Search for the cell housing the specified text and yield its (X, Y) center coordinate. 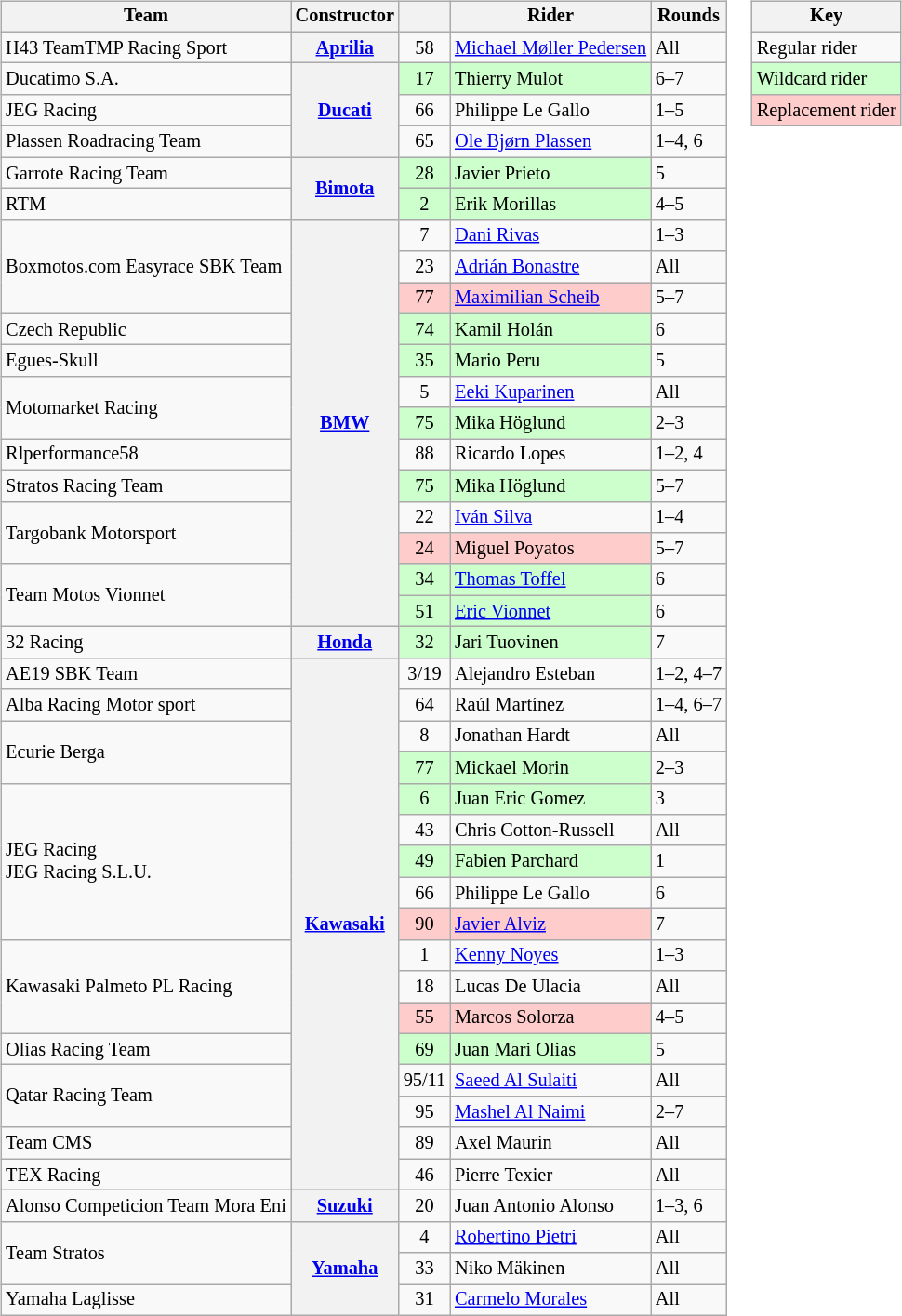
69 (424, 1049)
Erik Morillas (550, 205)
23 (424, 267)
Key (827, 17)
Qatar Racing Team (145, 1096)
RTM (145, 205)
Rider (550, 17)
2–7 (688, 1112)
Mario Peru (550, 361)
Rlperformance58 (145, 455)
Alba Racing Motor sport (145, 705)
32 (424, 643)
Yamaha Laglisse (145, 1300)
Czech Republic (145, 329)
Fabien Parchard (550, 861)
Kenny Noyes (550, 955)
1–4 (688, 517)
Carmelo Morales (550, 1300)
Yamaha (345, 1269)
6–7 (688, 79)
74 (424, 329)
43 (424, 831)
TEX Racing (145, 1175)
Axel Maurin (550, 1143)
Plassen Roadracing Team (145, 141)
Juan Mari Olias (550, 1049)
35 (424, 361)
51 (424, 611)
Regular rider (827, 47)
Team CMS (145, 1143)
58 (424, 47)
Ecurie Berga (145, 751)
Team Stratos (145, 1252)
4 (424, 1237)
Adrián Bonastre (550, 267)
8 (424, 737)
H43 TeamTMP Racing Sport (145, 47)
Mashel Al Naimi (550, 1112)
88 (424, 455)
Saeed Al Sulaiti (550, 1081)
24 (424, 549)
Dani Rivas (550, 235)
JEG RacingJEG Racing S.L.U. (145, 861)
Jari Tuovinen (550, 643)
Ole Bjørn Plassen (550, 141)
55 (424, 1018)
22 (424, 517)
AE19 SBK Team (145, 673)
Kawasaki (345, 924)
Aprilia (345, 47)
Bimota (345, 188)
17 (424, 79)
Ricardo Lopes (550, 455)
2 (424, 205)
Marcos Solorza (550, 1018)
Pierre Texier (550, 1175)
33 (424, 1269)
Iván Silva (550, 517)
Team Motos Vionnet (145, 595)
Ducatimo S.A. (145, 79)
34 (424, 579)
32 Racing (145, 643)
64 (424, 705)
Alejandro Esteban (550, 673)
1–4, 6 (688, 141)
Replacement rider (827, 111)
31 (424, 1300)
Rounds (688, 17)
Miguel Poyatos (550, 549)
Honda (345, 643)
49 (424, 861)
JEG Racing (145, 111)
89 (424, 1143)
Stratos Racing Team (145, 485)
Team (145, 17)
Javier Prieto (550, 173)
46 (424, 1175)
Robertino Pietri (550, 1237)
Wildcard rider (827, 79)
1–2, 4–7 (688, 673)
Boxmotos.com Easyrace SBK Team (145, 266)
1–4, 6–7 (688, 705)
3 (688, 799)
Javier Alviz (550, 924)
Kamil Holán (550, 329)
95/11 (424, 1081)
28 (424, 173)
Raúl Martínez (550, 705)
1–2, 4 (688, 455)
Ducati (345, 110)
Thomas Toffel (550, 579)
Motomarket Racing (145, 407)
Jonathan Hardt (550, 737)
Constructor (345, 17)
Michael Møller Pedersen (550, 47)
95 (424, 1112)
Eeki Kuparinen (550, 392)
Maximilian Scheib (550, 299)
65 (424, 141)
Targobank Motorsport (145, 532)
Egues-Skull (145, 361)
Lucas De Ulacia (550, 987)
18 (424, 987)
Thierry Mulot (550, 79)
Niko Mäkinen (550, 1269)
Garrote Racing Team (145, 173)
Juan Eric Gomez (550, 799)
Suzuki (345, 1206)
Kawasaki Palmeto PL Racing (145, 986)
Alonso Competicion Team Mora Eni (145, 1206)
20 (424, 1206)
Chris Cotton-Russell (550, 831)
1–3, 6 (688, 1206)
3/19 (424, 673)
1–5 (688, 111)
Eric Vionnet (550, 611)
Juan Antonio Alonso (550, 1206)
Mickael Morin (550, 767)
Olias Racing Team (145, 1049)
BMW (345, 423)
90 (424, 924)
